Return the [X, Y] coordinate for the center point of the cell that contains the specified text.  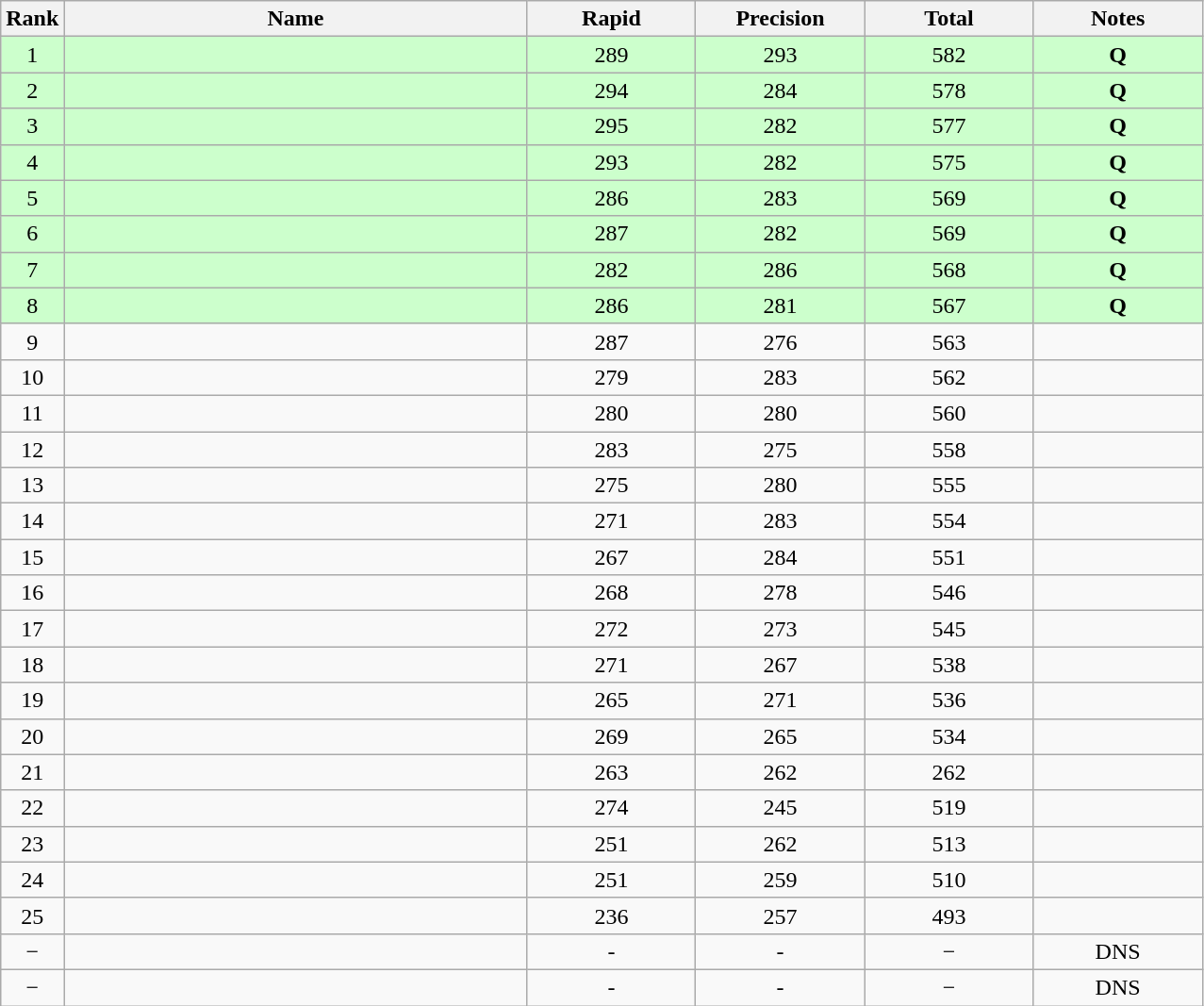
25 [32, 915]
259 [781, 880]
555 [948, 486]
24 [32, 880]
11 [32, 413]
245 [781, 808]
9 [32, 341]
582 [948, 55]
567 [948, 305]
Total [948, 19]
554 [948, 521]
493 [948, 915]
279 [611, 377]
18 [32, 665]
274 [611, 808]
17 [32, 629]
278 [781, 593]
577 [948, 126]
3 [32, 126]
12 [32, 450]
2 [32, 91]
1 [32, 55]
14 [32, 521]
Notes [1118, 19]
7 [32, 270]
5 [32, 198]
289 [611, 55]
Rank [32, 19]
6 [32, 234]
Precision [781, 19]
551 [948, 557]
8 [32, 305]
4 [32, 162]
560 [948, 413]
558 [948, 450]
575 [948, 162]
Name [296, 19]
538 [948, 665]
23 [32, 844]
510 [948, 880]
16 [32, 593]
268 [611, 593]
519 [948, 808]
536 [948, 701]
263 [611, 772]
21 [32, 772]
534 [948, 736]
578 [948, 91]
281 [781, 305]
562 [948, 377]
295 [611, 126]
19 [32, 701]
236 [611, 915]
13 [32, 486]
545 [948, 629]
22 [32, 808]
568 [948, 270]
Rapid [611, 19]
15 [32, 557]
513 [948, 844]
269 [611, 736]
20 [32, 736]
272 [611, 629]
294 [611, 91]
563 [948, 341]
257 [781, 915]
276 [781, 341]
10 [32, 377]
273 [781, 629]
546 [948, 593]
